Locate the cell with the specified text and output its [X, Y] center coordinate. 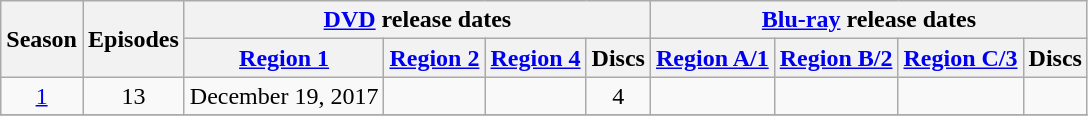
Region 1 [284, 58]
Region 2 [434, 58]
December 19, 2017 [284, 96]
13 [133, 96]
4 [618, 96]
Region B/2 [836, 58]
Region C/3 [960, 58]
Region 4 [536, 58]
Episodes [133, 39]
Region A/1 [712, 58]
1 [42, 96]
Blu-ray release dates [868, 20]
DVD release dates [417, 20]
Season [42, 39]
